Extract the (X, Y) coordinate from the center of the cell holding the provided text.  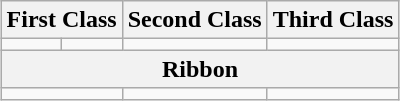
Third Class (333, 20)
Second Class (194, 20)
Ribbon (200, 69)
First Class (62, 20)
